Scan for the cell matching the given text and deliver its (x, y) coordinate at center. 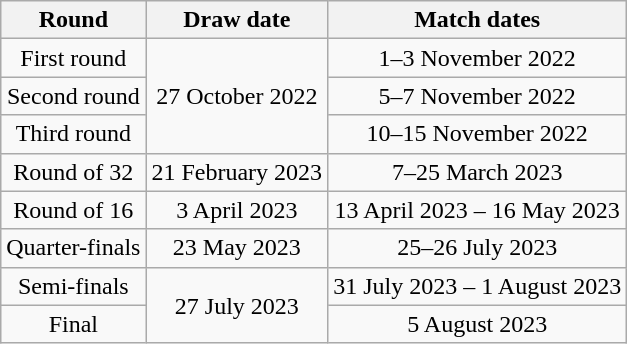
Draw date (237, 20)
5 August 2023 (478, 324)
1–3 November 2022 (478, 58)
Round of 16 (74, 210)
31 July 2023 – 1 August 2023 (478, 286)
Third round (74, 134)
Round of 32 (74, 172)
Round (74, 20)
23 May 2023 (237, 248)
Quarter-finals (74, 248)
First round (74, 58)
Semi-finals (74, 286)
10–15 November 2022 (478, 134)
Second round (74, 96)
27 October 2022 (237, 96)
Final (74, 324)
3 April 2023 (237, 210)
7–25 March 2023 (478, 172)
21 February 2023 (237, 172)
Match dates (478, 20)
27 July 2023 (237, 305)
13 April 2023 – 16 May 2023 (478, 210)
25–26 July 2023 (478, 248)
5–7 November 2022 (478, 96)
